Output the (x, y) coordinate of the center of the cell containing the given text.  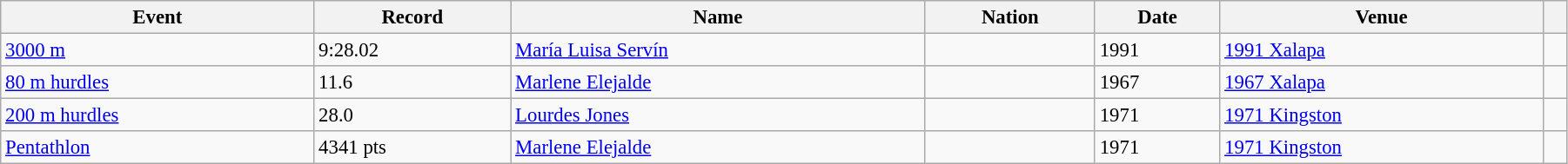
4341 pts (412, 148)
Name (718, 17)
Record (412, 17)
1991 Xalapa (1382, 50)
Pentathlon (157, 148)
María Luisa Servín (718, 50)
1991 (1157, 50)
Date (1157, 17)
1967 (1157, 82)
1967 Xalapa (1382, 82)
3000 m (157, 50)
Venue (1382, 17)
Event (157, 17)
28.0 (412, 115)
Lourdes Jones (718, 115)
11.6 (412, 82)
80 m hurdles (157, 82)
Nation (1009, 17)
200 m hurdles (157, 115)
9:28.02 (412, 50)
